Capture the cell that displays the provided text and extract its [X, Y] central coordinate. 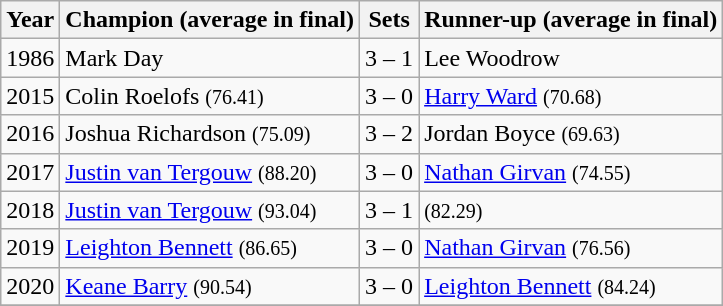
3 – 2 [390, 134]
Lee Woodrow [571, 58]
Colin Roelofs (76.41) [210, 96]
Justin van Tergouw (93.04) [210, 210]
Justin van Tergouw (88.20) [210, 172]
Harry Ward (70.68) [571, 96]
2018 [30, 210]
2015 [30, 96]
Joshua Richardson (75.09) [210, 134]
Mark Day [210, 58]
(82.29) [571, 210]
1986 [30, 58]
Champion (average in final) [210, 20]
Nathan Girvan (76.56) [571, 248]
Nathan Girvan (74.55) [571, 172]
Leighton Bennett (84.24) [571, 286]
Year [30, 20]
Keane Barry (90.54) [210, 286]
2019 [30, 248]
2017 [30, 172]
Leighton Bennett (86.65) [210, 248]
2016 [30, 134]
Sets [390, 20]
2020 [30, 286]
Runner-up (average in final) [571, 20]
Jordan Boyce (69.63) [571, 134]
